Scan for the cell matching the given text and deliver its [x, y] coordinate at center. 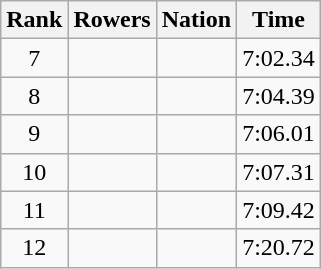
7 [34, 58]
Rowers [112, 20]
Nation [196, 20]
8 [34, 96]
12 [34, 248]
Rank [34, 20]
7:20.72 [279, 248]
7:09.42 [279, 210]
Time [279, 20]
7:07.31 [279, 172]
7:06.01 [279, 134]
7:02.34 [279, 58]
7:04.39 [279, 96]
10 [34, 172]
9 [34, 134]
11 [34, 210]
